For the text-containing cell, return its midpoint in [x, y] coordinate format. 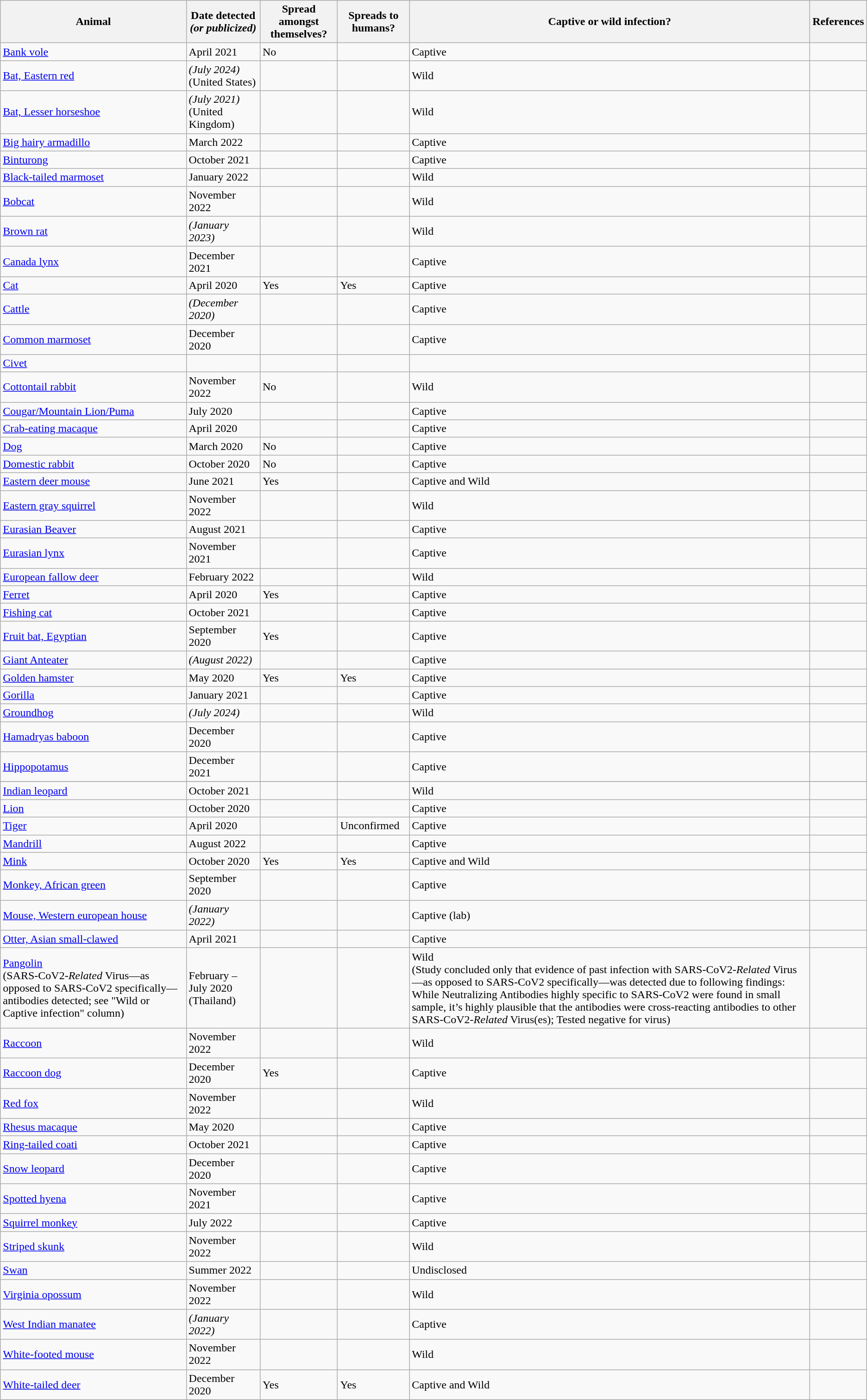
Common marmoset [94, 339]
Black-tailed marmoset [94, 177]
Spotted hyena [94, 1199]
Captive (lab) [609, 915]
Mink [94, 861]
Virginia opossum [94, 1294]
Mandrill [94, 844]
July 2020 [223, 411]
Undisclosed [609, 1270]
European fallow deer [94, 577]
Fruit bat, Egyptian [94, 636]
Pangolin(SARS-CoV2-Related Virus—as opposed to SARS-CoV2 specifically—antibodies detected; see "Wild or Captive infection" column) [94, 988]
Indian leopard [94, 791]
Spreads to humans? [373, 22]
Mouse, Western european house [94, 915]
Golden hamster [94, 677]
Crab-eating macaque [94, 429]
(August 2022) [223, 660]
Eurasian Beaver [94, 529]
Bat, Lesser horseshoe [94, 112]
(July 2021) (United Kingdom) [223, 112]
Eastern gray squirrel [94, 506]
(December 2020) [223, 309]
Date detected (or publicized) [223, 22]
March 2022 [223, 142]
West Indian manatee [94, 1324]
Cattle [94, 309]
Ring-tailed coati [94, 1145]
August 2021 [223, 529]
Bank vole [94, 52]
Tiger [94, 826]
Bobcat [94, 201]
Red fox [94, 1103]
Unconfirmed [373, 826]
(January 2023) [223, 231]
July 2022 [223, 1223]
Spread amongst themselves? [299, 22]
Giant Anteater [94, 660]
(July 2024) (United States) [223, 76]
Fishing cat [94, 612]
March 2020 [223, 446]
White-footed mouse [94, 1355]
Hippopotamus [94, 767]
Squirrel monkey [94, 1223]
Gorilla [94, 695]
Snow leopard [94, 1169]
January 2021 [223, 695]
(July 2024) [223, 713]
Ferret [94, 594]
Monkey, African green [94, 885]
Hamadryas baboon [94, 737]
Summer 2022 [223, 1270]
Cougar/Mountain Lion/Puma [94, 411]
References [838, 22]
Dog [94, 446]
Canada lynx [94, 261]
White-tailed deer [94, 1384]
Rhesus macaque [94, 1127]
Domestic rabbit [94, 464]
June 2021 [223, 481]
Swan [94, 1270]
Animal [94, 22]
February 2022 [223, 577]
August 2022 [223, 844]
Big hairy armadillo [94, 142]
Cat [94, 285]
Captive or wild infection? [609, 22]
Brown rat [94, 231]
Eurasian lynx [94, 553]
Striped skunk [94, 1246]
January 2022 [223, 177]
Raccoon dog [94, 1073]
Cottontail rabbit [94, 387]
Raccoon [94, 1043]
Civet [94, 363]
Binturong [94, 160]
Eastern deer mouse [94, 481]
February – July 2020 (Thailand) [223, 988]
Bat, Eastern red [94, 76]
Groundhog [94, 713]
Otter, Asian small-clawed [94, 939]
Lion [94, 808]
